For the text-containing cell, return its midpoint in (x, y) coordinate format. 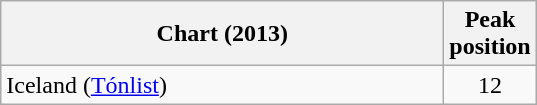
Iceland (Tónlist) (222, 85)
Chart (2013) (222, 34)
Peakposition (490, 34)
12 (490, 85)
